Determine the [x, y] coordinate at the center of the cell enclosing the given text.  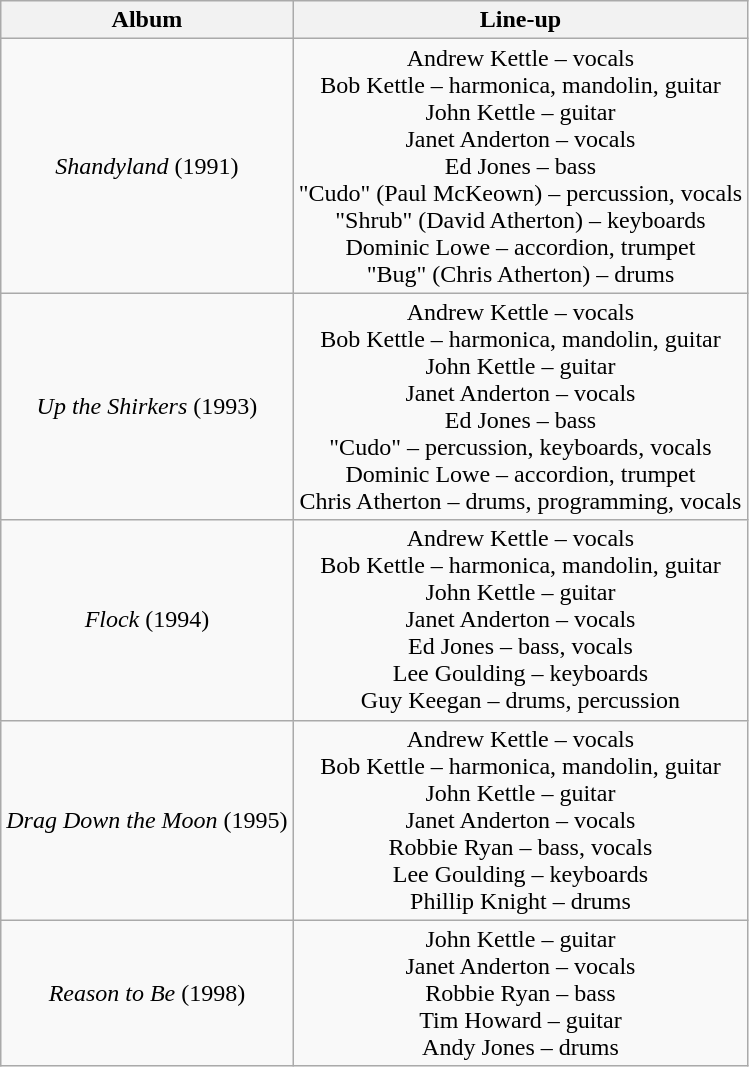
Album [147, 20]
Up the Shirkers (1993) [147, 406]
Shandyland (1991) [147, 166]
Reason to Be (1998) [147, 993]
Drag Down the Moon (1995) [147, 820]
Flock (1994) [147, 620]
Line-up [520, 20]
John Kettle – guitarJanet Anderton – vocalsRobbie Ryan – bassTim Howard – guitarAndy Jones – drums [520, 993]
